Search for the cell housing the specified text and yield its [X, Y] center coordinate. 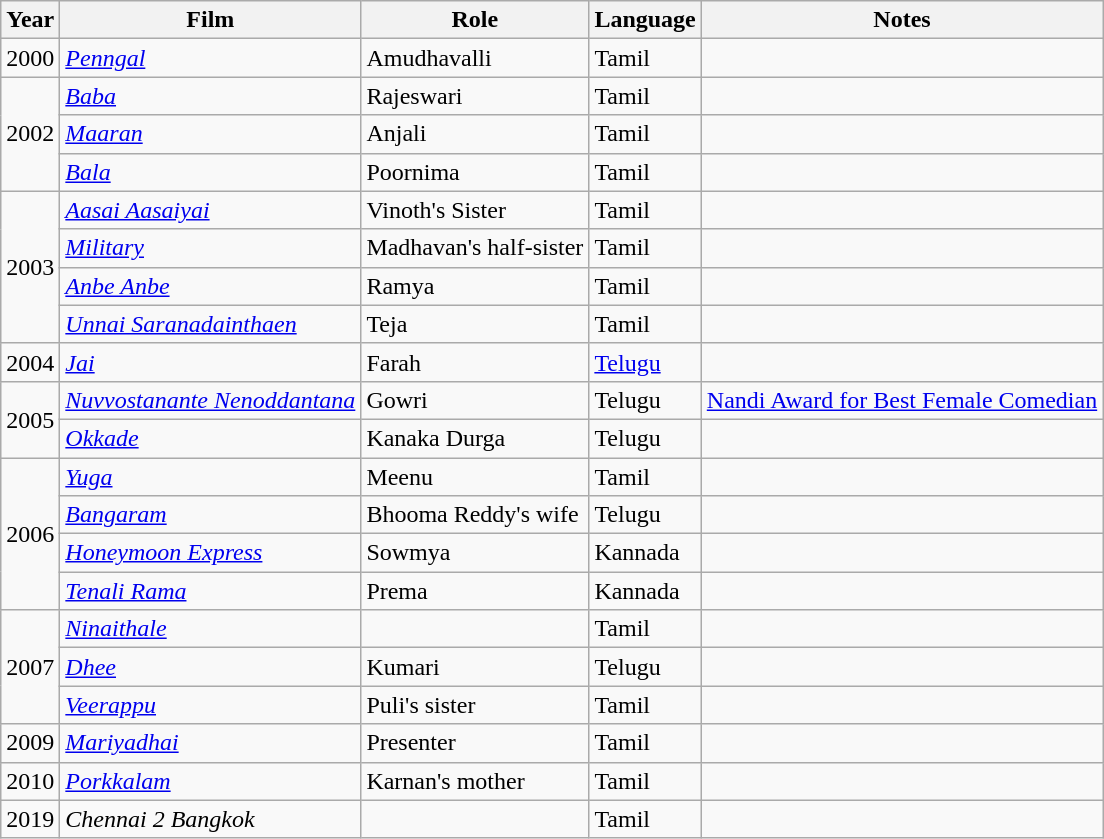
Honeymoon Express [210, 553]
2009 [30, 743]
Amudhavalli [475, 58]
Chennai 2 Bangkok [210, 819]
2010 [30, 781]
Tenali Rama [210, 591]
Year [30, 20]
Military [210, 248]
Aasai Aasaiyai [210, 210]
2003 [30, 267]
Language [645, 20]
Dhee [210, 667]
Jai [210, 362]
Okkade [210, 438]
Veerappu [210, 705]
Sowmya [475, 553]
Unnai Saranadainthaen [210, 324]
Nuvvostanante Nenoddantana [210, 400]
Anjali [475, 134]
Rajeswari [475, 96]
Ramya [475, 286]
Mariyadhai [210, 743]
Film [210, 20]
Penngal [210, 58]
Bhooma Reddy's wife [475, 515]
Baba [210, 96]
Meenu [475, 477]
Maaran [210, 134]
Gowri [475, 400]
Yuga [210, 477]
Teja [475, 324]
Role [475, 20]
2004 [30, 362]
2019 [30, 819]
Poornima [475, 172]
Vinoth's Sister [475, 210]
Prema [475, 591]
Nandi Award for Best Female Comedian [902, 400]
Porkkalam [210, 781]
Bala [210, 172]
Bangaram [210, 515]
Notes [902, 20]
2007 [30, 667]
2002 [30, 134]
Madhavan's half-sister [475, 248]
Kanaka Durga [475, 438]
Ninaithale [210, 629]
2006 [30, 534]
Karnan's mother [475, 781]
Kumari [475, 667]
Presenter [475, 743]
Anbe Anbe [210, 286]
2005 [30, 419]
2000 [30, 58]
Puli's sister [475, 705]
Farah [475, 362]
